Provide the [x, y] coordinate of the cell's center where the given text is located.  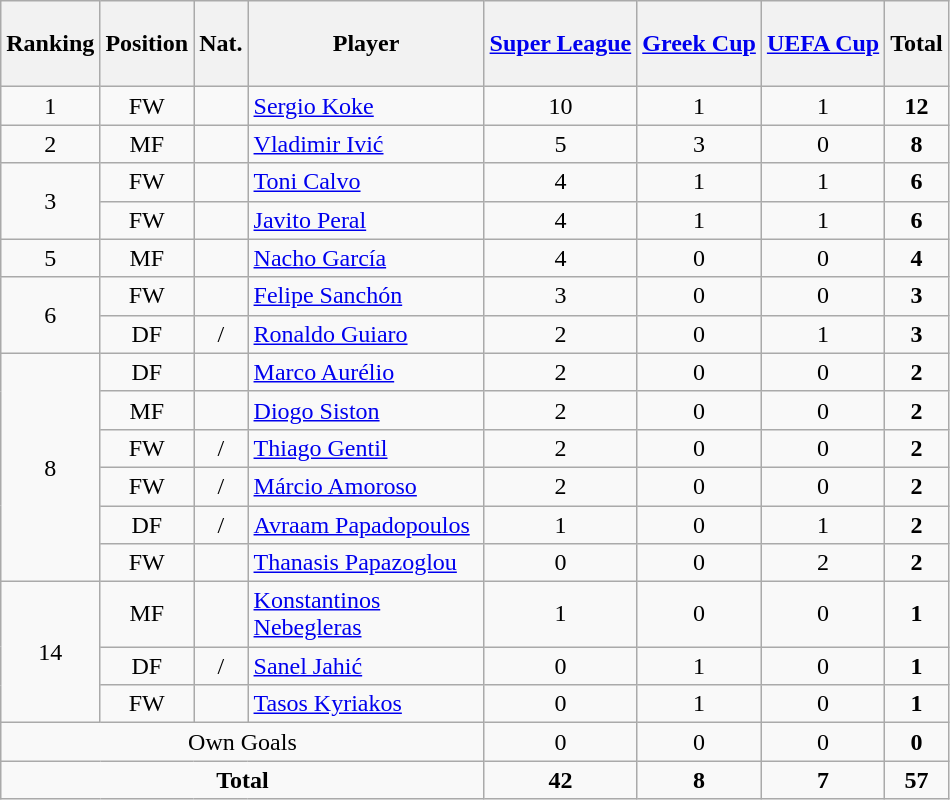
Diogo Siston [366, 410]
Vladimir Ivić [366, 144]
Javito Peral [366, 220]
Tasos Kyriakos [366, 704]
Avraam Papadopoulos [366, 525]
Nacho García [366, 258]
Toni Calvo [366, 182]
Thanasis Papazoglou [366, 563]
Felipe Sanchón [366, 296]
14 [50, 652]
Super League [560, 44]
Márcio Amoroso [366, 486]
57 [917, 780]
Greek Cup [700, 44]
10 [560, 106]
12 [917, 106]
Position [147, 44]
Player [366, 44]
Sergio Koke [366, 106]
Konstantinos Nebegleras [366, 614]
UEFA Cup [822, 44]
Ranking [50, 44]
Own Goals [242, 742]
Ronaldo Guiaro [366, 334]
Sanel Jahić [366, 666]
42 [560, 780]
Marco Aurélio [366, 372]
7 [822, 780]
Thiago Gentil [366, 448]
Nat. [221, 44]
